Identify which cell holds the provided text, then report its [X, Y] central coordinate. 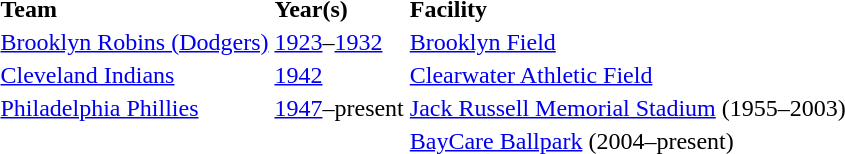
1942 [339, 75]
1947–present [339, 108]
1923–1932 [339, 42]
